Identify which cell holds the provided text, then report its [x, y] central coordinate. 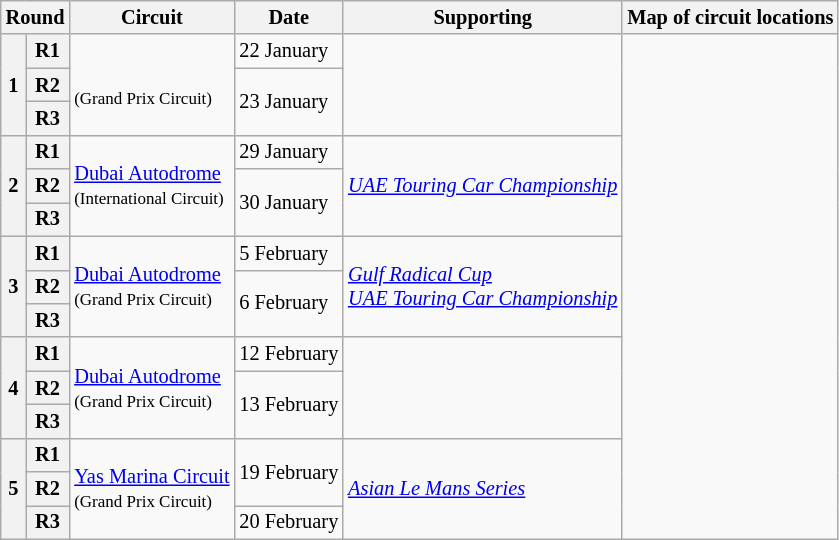
Yas Marina Circuit(Grand Prix Circuit) [152, 488]
UAE Touring Car Championship [482, 186]
5 [14, 488]
23 January [288, 102]
6 February [288, 304]
Asian Le Mans Series [482, 488]
Circuit [152, 17]
12 February [288, 354]
20 February [288, 522]
Gulf Radical CupUAE Touring Car Championship [482, 286]
22 January [288, 51]
Map of circuit locations [730, 17]
Date [288, 17]
19 February [288, 472]
13 February [288, 404]
1 [14, 84]
4 [14, 388]
29 January [288, 152]
3 [14, 286]
Round [36, 17]
(Grand Prix Circuit) [152, 84]
Supporting [482, 17]
30 January [288, 202]
Dubai Autodrome(International Circuit) [152, 186]
5 February [288, 253]
2 [14, 186]
